Detect which cell encompasses the target text, then output its (x, y) center coordinate. 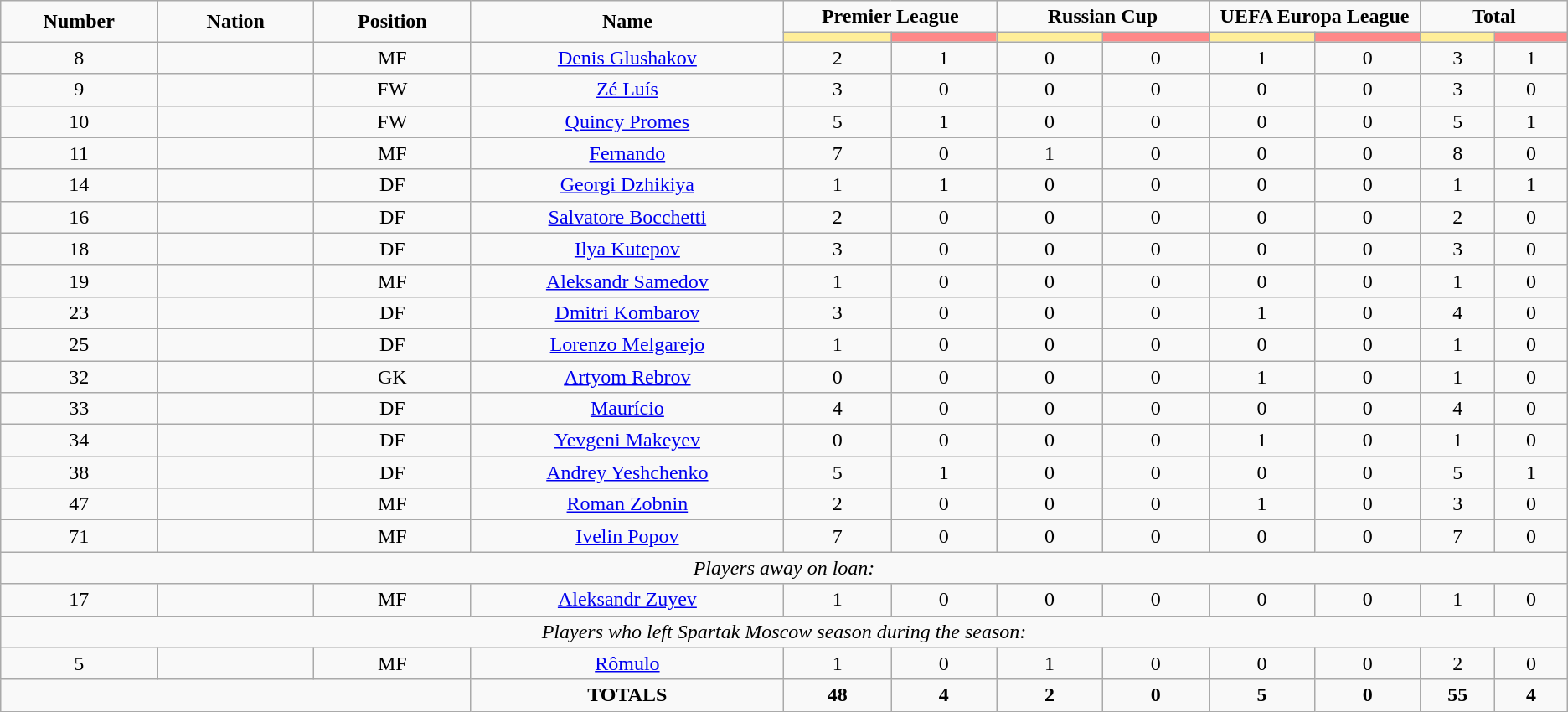
16 (79, 217)
Andrey Yeshchenko (627, 472)
Quincy Promes (627, 121)
33 (79, 409)
32 (79, 376)
Players who left Spartak Moscow season during the season: (784, 632)
Name (627, 22)
14 (79, 185)
Premier League (890, 17)
Salvatore Bocchetti (627, 217)
UEFA Europa League (1315, 17)
55 (1457, 695)
25 (79, 344)
17 (79, 600)
11 (79, 153)
Ilya Kutepov (627, 249)
Fernando (627, 153)
71 (79, 536)
19 (79, 281)
Nation (236, 22)
Players away on loan: (784, 568)
38 (79, 472)
Rômulo (627, 663)
TOTALS (627, 695)
Zé Luís (627, 90)
Aleksandr Samedov (627, 281)
Dmitri Kombarov (627, 312)
GK (392, 376)
48 (838, 695)
Number (79, 22)
Position (392, 22)
Yevgeni Makeyev (627, 441)
9 (79, 90)
Denis Glushakov (627, 58)
10 (79, 121)
18 (79, 249)
Maurício (627, 409)
Russian Cup (1103, 17)
Total (1494, 17)
34 (79, 441)
Ivelin Popov (627, 536)
47 (79, 504)
Aleksandr Zuyev (627, 600)
Artyom Rebrov (627, 376)
Roman Zobnin (627, 504)
Georgi Dzhikiya (627, 185)
Lorenzo Melgarejo (627, 344)
23 (79, 312)
